Pinpoint the cell where the given text exists, returning its (X, Y) midpoint coordinate. 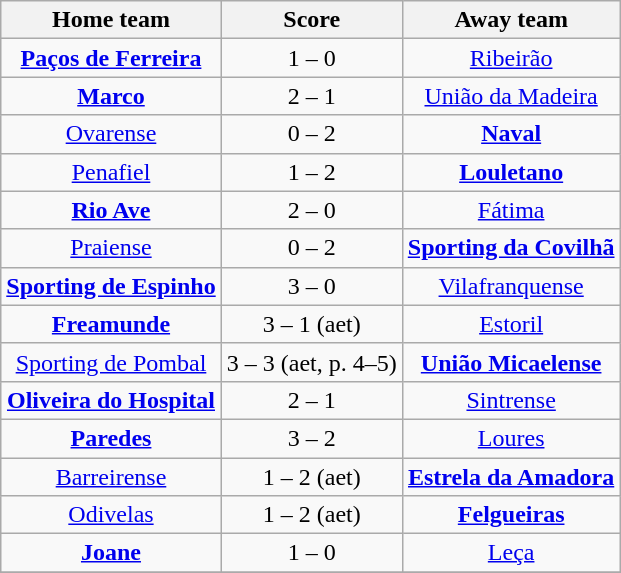
Away team (511, 20)
3 – 3 (aet, p. 4–5) (312, 362)
Home team (111, 20)
Praiense (111, 248)
Felgueiras (511, 515)
Freamunde (111, 324)
Ovarense (111, 134)
Penafiel (111, 172)
Score (312, 20)
Ribeirão (511, 58)
1 – 2 (312, 172)
União da Madeira (511, 96)
Leça (511, 553)
Sporting da Covilhã (511, 248)
Louletano (511, 172)
Barreirense (111, 477)
Sintrense (511, 400)
Joane (111, 553)
Estoril (511, 324)
3 – 2 (312, 438)
3 – 0 (312, 286)
Odivelas (111, 515)
Sporting de Pombal (111, 362)
Naval (511, 134)
Loures (511, 438)
Rio Ave (111, 210)
Oliveira do Hospital (111, 400)
União Micaelense (511, 362)
2 – 0 (312, 210)
Vilafranquense (511, 286)
Paredes (111, 438)
3 – 1 (aet) (312, 324)
Estrela da Amadora (511, 477)
Sporting de Espinho (111, 286)
Paços de Ferreira (111, 58)
Marco (111, 96)
Fátima (511, 210)
